Locate the cell with the specified text and output its (x, y) center coordinate. 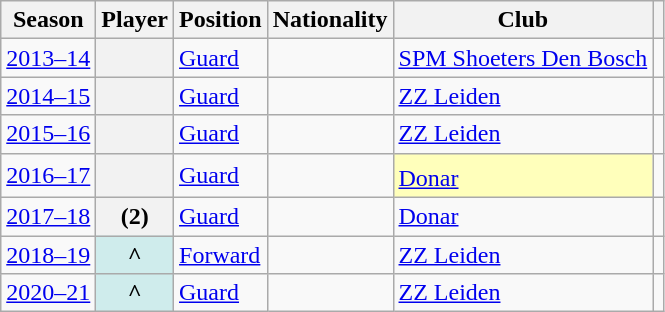
2015–16 (48, 134)
Club (523, 20)
(2) (135, 217)
Player (135, 20)
Position (221, 20)
Nationality (330, 20)
2013–14 (48, 58)
SPM Shoeters Den Bosch (523, 58)
2016–17 (48, 176)
Season (48, 20)
2020–21 (48, 293)
2017–18 (48, 217)
2018–19 (48, 255)
2014–15 (48, 96)
Forward (221, 255)
